Return [x, y] of the center of cell containing provided text 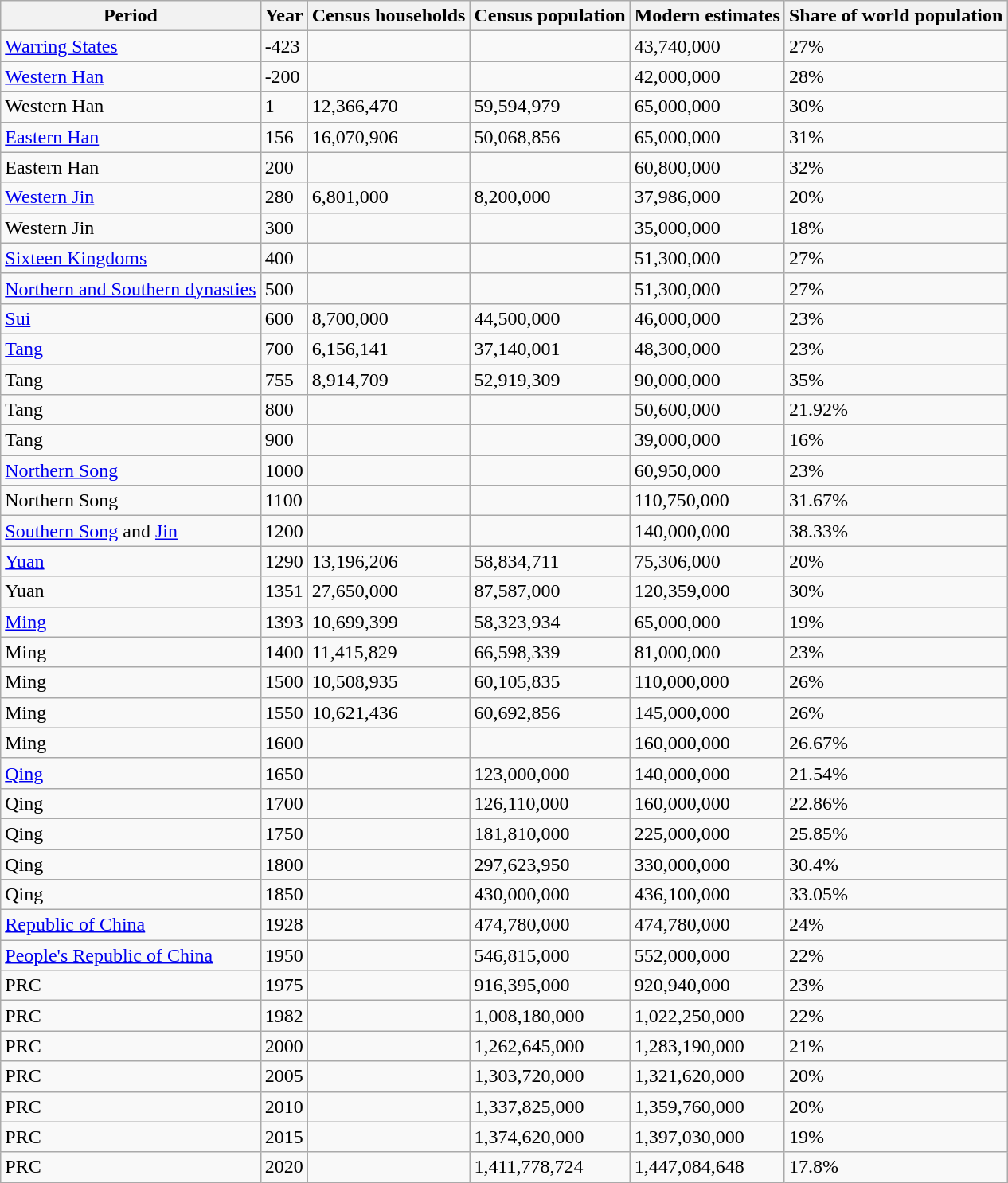
37,140,001 [549, 349]
1750 [283, 834]
916,395,000 [549, 986]
600 [283, 318]
297,623,950 [549, 864]
1,447,084,648 [707, 1167]
13,196,206 [389, 561]
8,200,000 [549, 197]
1 [283, 107]
Share of world population [895, 16]
700 [283, 349]
8,700,000 [389, 318]
1,321,620,000 [707, 1076]
60,950,000 [707, 470]
32% [895, 167]
200 [283, 167]
1000 [283, 470]
6,801,000 [389, 197]
2020 [283, 1167]
75,306,000 [707, 561]
546,815,000 [549, 955]
10,699,399 [389, 622]
Warring States [131, 46]
500 [283, 288]
430,000,000 [549, 895]
145,000,000 [707, 713]
2010 [283, 1107]
156 [283, 137]
800 [283, 410]
Sui [131, 318]
31% [895, 137]
Census households [389, 16]
436,100,000 [707, 895]
6,156,141 [389, 349]
1500 [283, 682]
1,262,645,000 [549, 1046]
1,359,760,000 [707, 1107]
1,374,620,000 [549, 1137]
48,300,000 [707, 349]
2015 [283, 1137]
39,000,000 [707, 440]
60,800,000 [707, 167]
1982 [283, 1016]
Northern and Southern dynasties [131, 288]
44,500,000 [549, 318]
16% [895, 440]
1400 [283, 652]
400 [283, 258]
2000 [283, 1046]
1200 [283, 531]
1,022,250,000 [707, 1016]
58,323,934 [549, 622]
1100 [283, 501]
123,000,000 [549, 773]
1928 [283, 925]
Census population [549, 16]
60,105,835 [549, 682]
18% [895, 228]
1,337,825,000 [549, 1107]
43,740,000 [707, 46]
28% [895, 76]
Southern Song and Jin [131, 531]
1,303,720,000 [549, 1076]
1700 [283, 803]
1,008,180,000 [549, 1016]
126,110,000 [549, 803]
31.67% [895, 501]
38.33% [895, 531]
10,621,436 [389, 713]
110,000,000 [707, 682]
1290 [283, 561]
1393 [283, 622]
30.4% [895, 864]
58,834,711 [549, 561]
Year [283, 16]
21.54% [895, 773]
11,415,829 [389, 652]
280 [283, 197]
1351 [283, 591]
50,068,856 [549, 137]
21% [895, 1046]
Republic of China [131, 925]
920,940,000 [707, 986]
10,508,935 [389, 682]
120,359,000 [707, 591]
300 [283, 228]
330,000,000 [707, 864]
Modern estimates [707, 16]
35% [895, 380]
552,000,000 [707, 955]
42,000,000 [707, 76]
225,000,000 [707, 834]
52,919,309 [549, 380]
26.67% [895, 743]
25.85% [895, 834]
66,598,339 [549, 652]
8,914,709 [389, 380]
Period [131, 16]
1975 [283, 986]
755 [283, 380]
90,000,000 [707, 380]
1650 [283, 773]
35,000,000 [707, 228]
37,986,000 [707, 197]
Sixteen Kingdoms [131, 258]
87,587,000 [549, 591]
People's Republic of China [131, 955]
21.92% [895, 410]
110,750,000 [707, 501]
24% [895, 925]
50,600,000 [707, 410]
27,650,000 [389, 591]
59,594,979 [549, 107]
1,283,190,000 [707, 1046]
46,000,000 [707, 318]
1600 [283, 743]
1550 [283, 713]
1,411,778,724 [549, 1167]
12,366,470 [389, 107]
-200 [283, 76]
17.8% [895, 1167]
22.86% [895, 803]
16,070,906 [389, 137]
2005 [283, 1076]
81,000,000 [707, 652]
-423 [283, 46]
60,692,856 [549, 713]
900 [283, 440]
181,810,000 [549, 834]
1850 [283, 895]
1800 [283, 864]
1,397,030,000 [707, 1137]
1950 [283, 955]
33.05% [895, 895]
